Detect which cell encompasses the target text, then output its [X, Y] center coordinate. 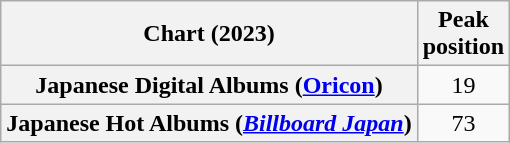
Chart (2023) [209, 34]
73 [463, 123]
Peakposition [463, 34]
Japanese Hot Albums (Billboard Japan) [209, 123]
Japanese Digital Albums (Oricon) [209, 85]
19 [463, 85]
